Output the (x, y) coordinate of the center of the cell containing the given text.  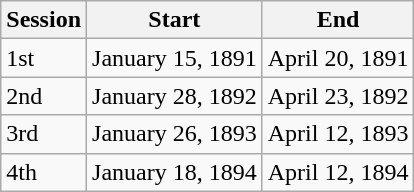
End (338, 20)
January 26, 1893 (175, 134)
1st (44, 58)
4th (44, 172)
January 18, 1894 (175, 172)
Session (44, 20)
April 20, 1891 (338, 58)
April 12, 1893 (338, 134)
January 15, 1891 (175, 58)
Start (175, 20)
2nd (44, 96)
January 28, 1892 (175, 96)
3rd (44, 134)
April 12, 1894 (338, 172)
April 23, 1892 (338, 96)
